Extract the (X, Y) coordinate from the center of the cell holding the provided text.  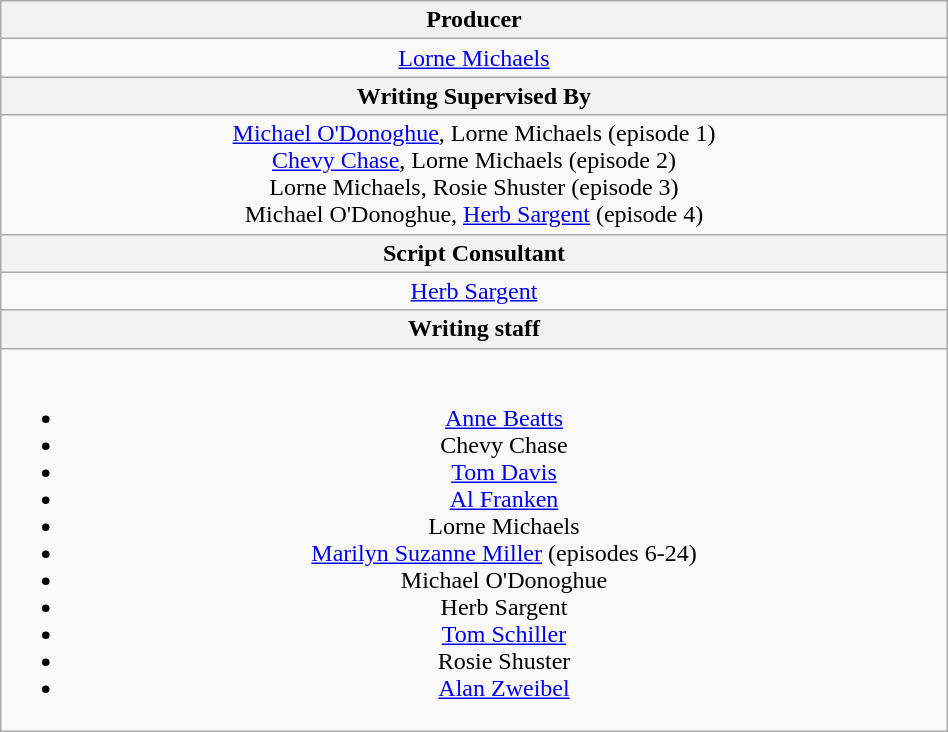
Writing Supervised By (474, 96)
Script Consultant (474, 253)
Lorne Michaels (474, 58)
Producer (474, 20)
Herb Sargent (474, 291)
Writing staff (474, 329)
